Pinpoint the cell where the given text exists, returning its [x, y] midpoint coordinate. 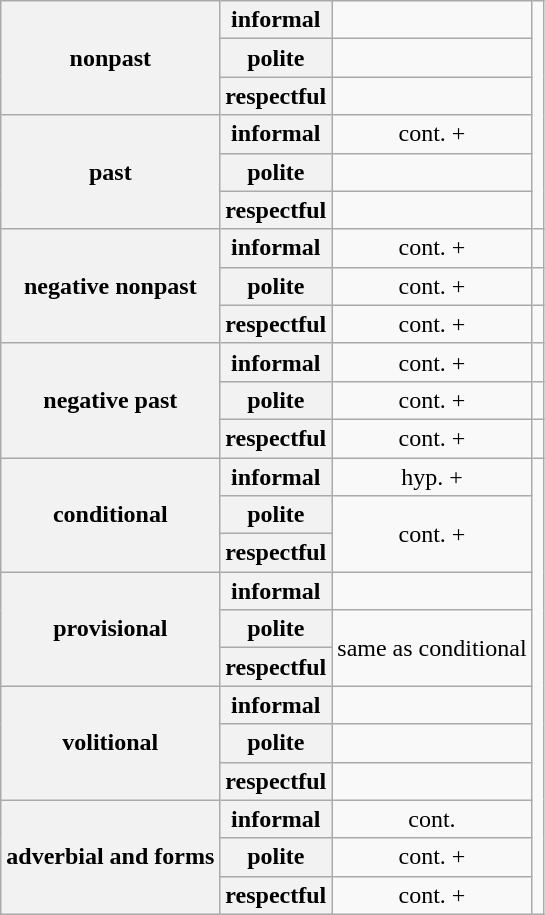
adverbial and forms [110, 857]
cont. [432, 819]
volitional [110, 743]
provisional [110, 629]
same as conditional [432, 648]
hyp. + [432, 477]
negative past [110, 400]
conditional [110, 515]
nonpast [110, 58]
negative nonpast [110, 286]
past [110, 172]
